From the cell containing the given text, extract its center point as [x, y] coordinate. 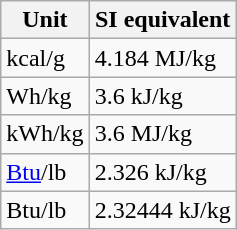
kcal/g [45, 58]
3.6 MJ/kg [162, 134]
2.32444 kJ/kg [162, 210]
SI equivalent [162, 20]
3.6 kJ/kg [162, 96]
Unit [45, 20]
2.326 kJ/kg [162, 172]
kWh/kg [45, 134]
Wh/kg [45, 96]
4.184 MJ/kg [162, 58]
